Provide the (X, Y) coordinate of the cell's center where the given text is located.  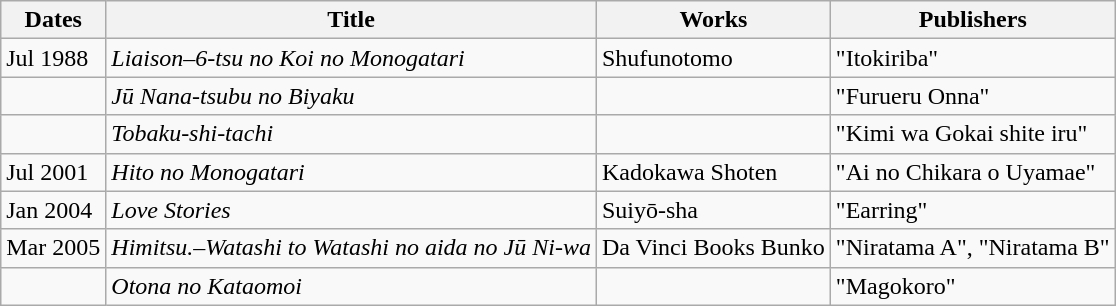
Tobaku-shi-tachi (352, 134)
"Niratama A", "Niratama B" (972, 248)
"Magokoro" (972, 286)
Kadokawa Shoten (713, 172)
"Itokiriba" (972, 58)
Jul 1988 (54, 58)
Himitsu.–Watashi to Watashi no aida no Jū Ni-wa (352, 248)
Title (352, 20)
Da Vinci Books Bunko (713, 248)
"Ai no Chikara o Uyamae" (972, 172)
Otona no Kataomoi (352, 286)
Suiyō-sha (713, 210)
Jul 2001 (54, 172)
Jū Nana-tsubu no Biyaku (352, 96)
Publishers (972, 20)
Love Stories (352, 210)
"Furueru Onna" (972, 96)
Dates (54, 20)
Liaison–6-tsu no Koi no Monogatari (352, 58)
Mar 2005 (54, 248)
Jan 2004 (54, 210)
"Earring" (972, 210)
Hito no Monogatari (352, 172)
"Kimi wa Gokai shite iru" (972, 134)
Shufunotomo (713, 58)
Works (713, 20)
